From the cell containing the given text, extract its center point as (X, Y) coordinate. 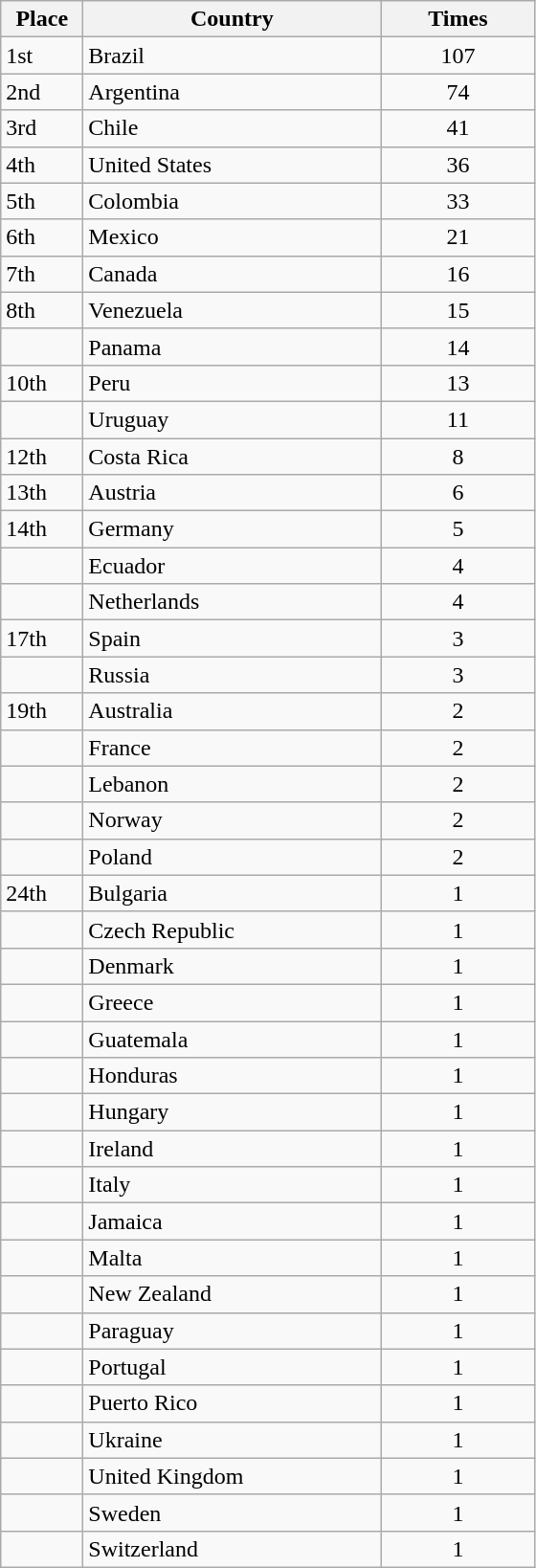
Puerto Rico (232, 1403)
New Zealand (232, 1294)
2nd (42, 92)
Times (458, 19)
17th (42, 638)
Canada (232, 274)
Sweden (232, 1512)
Netherlands (232, 602)
13 (458, 383)
Ukraine (232, 1440)
5 (458, 529)
Colombia (232, 201)
Spain (232, 638)
Jamaica (232, 1221)
Paraguay (232, 1331)
Switzerland (232, 1549)
Mexico (232, 237)
Country (232, 19)
Australia (232, 711)
Brazil (232, 56)
Austria (232, 493)
21 (458, 237)
3rd (42, 128)
14th (42, 529)
Chile (232, 128)
33 (458, 201)
Portugal (232, 1367)
Russia (232, 675)
12th (42, 457)
11 (458, 419)
United Kingdom (232, 1476)
Hungary (232, 1112)
Denmark (232, 966)
74 (458, 92)
107 (458, 56)
Lebanon (232, 784)
6 (458, 493)
13th (42, 493)
14 (458, 347)
41 (458, 128)
Argentina (232, 92)
Costa Rica (232, 457)
Germany (232, 529)
Greece (232, 1002)
8th (42, 310)
Italy (232, 1185)
Place (42, 19)
36 (458, 165)
5th (42, 201)
19th (42, 711)
Venezuela (232, 310)
1st (42, 56)
10th (42, 383)
Honduras (232, 1076)
Guatemala (232, 1039)
Uruguay (232, 419)
6th (42, 237)
24th (42, 893)
Ecuador (232, 566)
Panama (232, 347)
France (232, 748)
15 (458, 310)
Czech Republic (232, 930)
Ireland (232, 1149)
Bulgaria (232, 893)
Poland (232, 857)
Norway (232, 820)
Peru (232, 383)
United States (232, 165)
16 (458, 274)
Malta (232, 1258)
7th (42, 274)
4th (42, 165)
8 (458, 457)
